Pinpoint the cell where the given text exists, returning its [X, Y] midpoint coordinate. 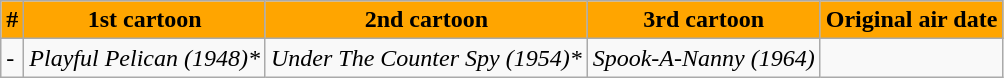
3rd cartoon [704, 20]
Playful Pelican (1948)* [145, 58]
Spook-A-Nanny (1964) [704, 58]
2nd cartoon [426, 20]
1st cartoon [145, 20]
# [12, 20]
Under The Counter Spy (1954)* [426, 58]
Original air date [912, 20]
- [12, 58]
